Find where the given text appears and provide that cell's center as (X, Y) coordinate. 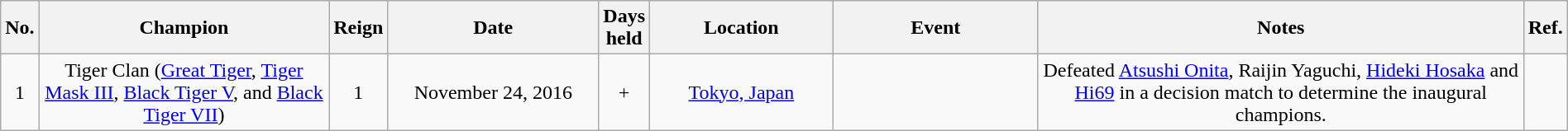
Ref. (1545, 28)
+ (624, 92)
November 24, 2016 (493, 92)
Event (935, 28)
Notes (1280, 28)
Tiger Clan (Great Tiger, Tiger Mask III, Black Tiger V, and Black Tiger VII) (184, 92)
Champion (184, 28)
Days held (624, 28)
Defeated Atsushi Onita, Raijin Yaguchi, Hideki Hosaka and Hi69 in a decision match to determine the inaugural champions. (1280, 92)
Reign (359, 28)
Tokyo, Japan (742, 92)
No. (20, 28)
Date (493, 28)
Location (742, 28)
